Pinpoint the cell where the given text exists, returning its [X, Y] midpoint coordinate. 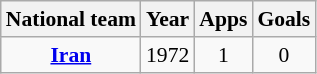
Apps [223, 19]
Goals [284, 19]
National team [71, 19]
0 [284, 55]
1972 [168, 55]
Iran [71, 55]
1 [223, 55]
Year [168, 19]
